Provide the (x, y) coordinate of the cell's center where the given text is located.  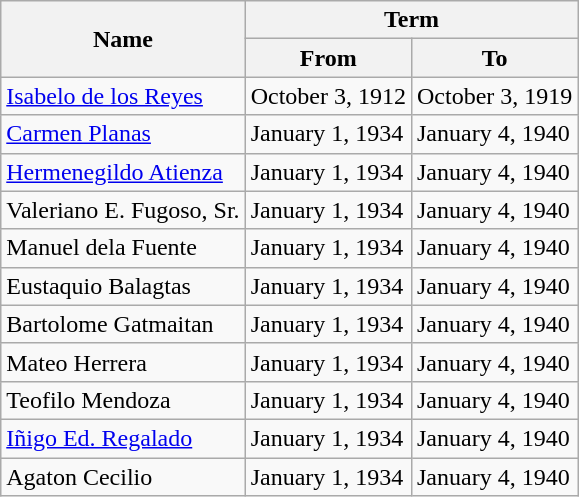
October 3, 1912 (328, 96)
Eustaquio Balagtas (123, 286)
Bartolome Gatmaitan (123, 324)
Hermenegildo Atienza (123, 172)
Valeriano E. Fugoso, Sr. (123, 210)
Manuel dela Fuente (123, 248)
Iñigo Ed. Regalado (123, 438)
Isabelo de los Reyes (123, 96)
Name (123, 39)
October 3, 1919 (494, 96)
To (494, 58)
Agaton Cecilio (123, 477)
Teofilo Mendoza (123, 400)
Carmen Planas (123, 134)
From (328, 58)
Mateo Herrera (123, 362)
Term (412, 20)
